Detect which cell encompasses the target text, then output its [x, y] center coordinate. 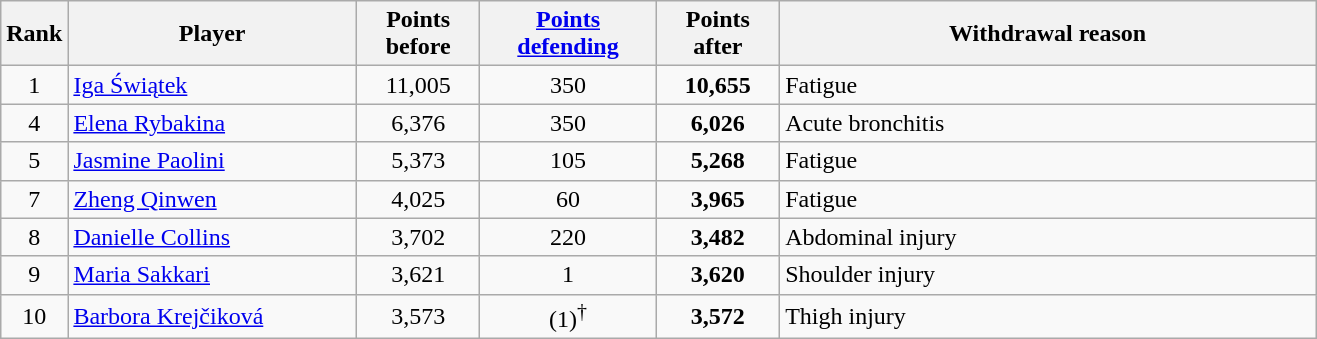
3,573 [418, 316]
9 [34, 275]
Zheng Qinwen [212, 199]
Acute bronchitis [1048, 123]
3,965 [718, 199]
105 [568, 161]
Iga Świątek [212, 85]
5 [34, 161]
Points defending [568, 34]
3,702 [418, 237]
4,025 [418, 199]
5,373 [418, 161]
220 [568, 237]
Thigh injury [1048, 316]
3,572 [718, 316]
Danielle Collins [212, 237]
7 [34, 199]
5,268 [718, 161]
(1)† [568, 316]
4 [34, 123]
Shoulder injury [1048, 275]
3,620 [718, 275]
Rank [34, 34]
10 [34, 316]
10,655 [718, 85]
Elena Rybakina [212, 123]
Points after [718, 34]
Player [212, 34]
Maria Sakkari [212, 275]
8 [34, 237]
6,376 [418, 123]
11,005 [418, 85]
60 [568, 199]
Points before [418, 34]
Barbora Krejčiková [212, 316]
Jasmine Paolini [212, 161]
Withdrawal reason [1048, 34]
6,026 [718, 123]
3,482 [718, 237]
3,621 [418, 275]
Abdominal injury [1048, 237]
